Capture the cell that displays the provided text and extract its [X, Y] central coordinate. 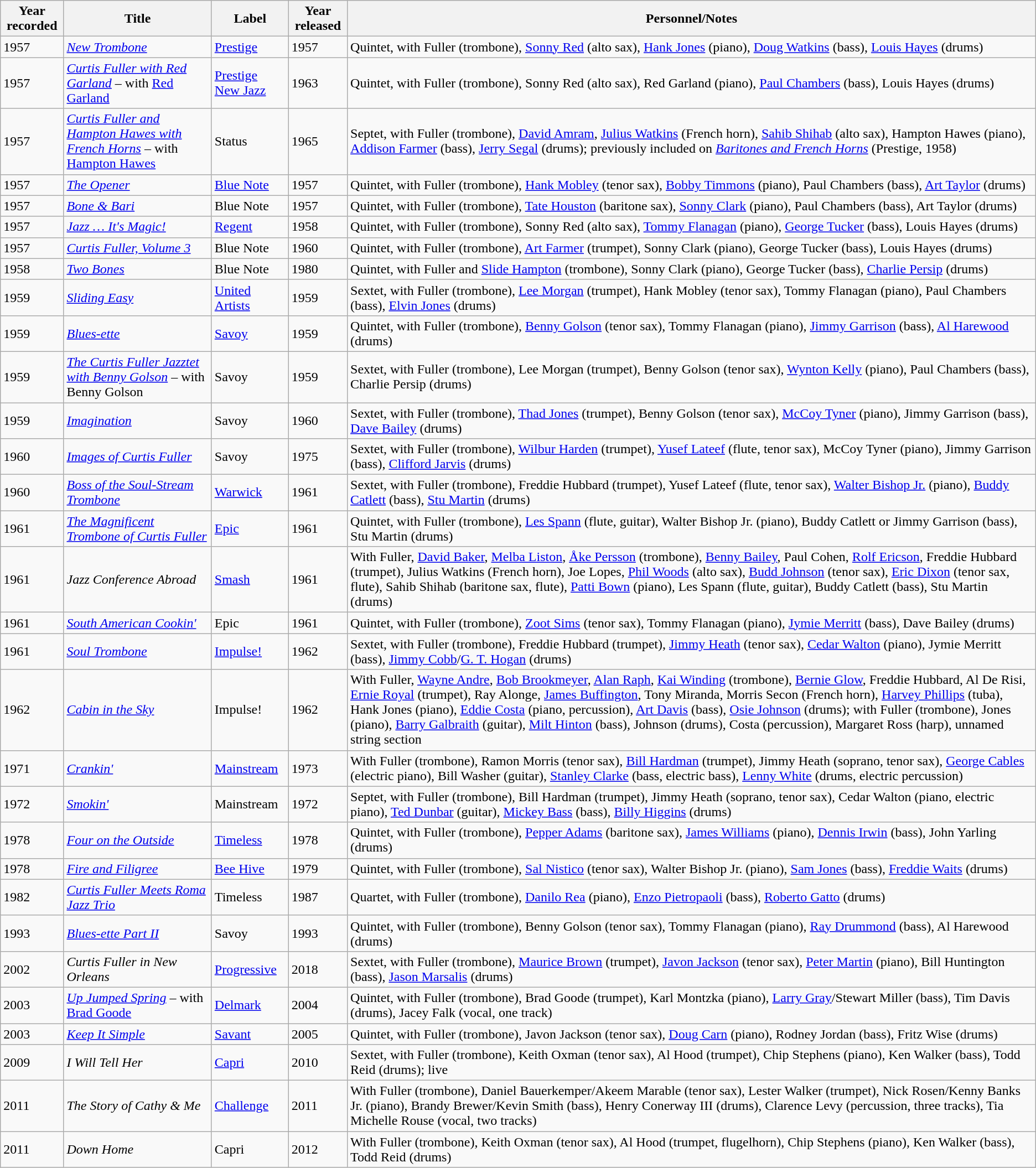
New Trombone [137, 47]
1975 [318, 457]
1965 [318, 142]
Blues-ette [137, 333]
Prestige [250, 47]
With Fuller (trombone), Keith Oxman (tenor sax), Al Hood (trumpet, flugelhorn), Chip Stephens (piano), Ken Walker (bass), Todd Reid (drums) [692, 1150]
Curtis Fuller, Volume 3 [137, 248]
The Curtis Fuller Jazztet with Benny Golson – with Benny Golson [137, 377]
Imagination [137, 421]
Up Jumped Spring – with Brad Goode [137, 1005]
Blues-ette Part II [137, 933]
Smash [250, 580]
Curtis Fuller with Red Garland – with Red Garland [137, 83]
2005 [318, 1034]
Four on the Outside [137, 840]
The Magnificent Trombone of Curtis Fuller [137, 529]
Title [137, 19]
1987 [318, 897]
Savant [250, 1034]
2002 [32, 969]
Quintet, with Fuller (trombone), Art Farmer (trumpet), Sonny Clark (piano), George Tucker (bass), Louis Hayes (drums) [692, 248]
Quintet, with Fuller (trombone), Sonny Red (alto sax), Tommy Flanagan (piano), George Tucker (bass), Louis Hayes (drums) [692, 227]
Challenge [250, 1106]
Two Bones [137, 269]
Sextet, with Fuller (trombone), Keith Oxman (tenor sax), Al Hood (trumpet), Chip Stephens (piano), Ken Walker (bass), Todd Reid (drums); live [692, 1062]
1973 [318, 768]
I Will Tell Her [137, 1062]
Cabin in the Sky [137, 710]
Smokin' [137, 804]
Boss of the Soul-Stream Trombone [137, 492]
Soul Trombone [137, 652]
Delmark [250, 1005]
Quintet, with Fuller (trombone), Benny Golson (tenor sax), Tommy Flanagan (piano), Jimmy Garrison (bass), Al Harewood (drums) [692, 333]
Progressive [250, 969]
Sextet, with Fuller (trombone), Lee Morgan (trumpet), Hank Mobley (tenor sax), Tommy Flanagan (piano), Paul Chambers (bass), Elvin Jones (drums) [692, 298]
Quartet, with Fuller (trombone), Danilo Rea (piano), Enzo Pietropaoli (bass), Roberto Gatto (drums) [692, 897]
Status [250, 142]
Sextet, with Fuller (trombone), Lee Morgan (trumpet), Benny Golson (tenor sax), Wynton Kelly (piano), Paul Chambers (bass), Charlie Persip (drums) [692, 377]
Quintet, with Fuller (trombone), Pepper Adams (baritone sax), James Williams (piano), Dennis Irwin (bass), John Yarling (drums) [692, 840]
1979 [318, 869]
Images of Curtis Fuller [137, 457]
Quintet, with Fuller (trombone), Zoot Sims (tenor sax), Tommy Flanagan (piano), Jymie Merritt (bass), Dave Bailey (drums) [692, 623]
Quintet, with Fuller (trombone), Hank Mobley (tenor sax), Bobby Timmons (piano), Paul Chambers (bass), Art Taylor (drums) [692, 185]
Personnel/Notes [692, 19]
Curtis Fuller in New Orleans [137, 969]
Down Home [137, 1150]
Crankin' [137, 768]
1982 [32, 897]
Quintet, with Fuller (trombone), Sonny Red (alto sax), Hank Jones (piano), Doug Watkins (bass), Louis Hayes (drums) [692, 47]
2009 [32, 1062]
Regent [250, 227]
Quintet, with Fuller (trombone), Sonny Red (alto sax), Red Garland (piano), Paul Chambers (bass), Louis Hayes (drums) [692, 83]
Jazz … It's Magic! [137, 227]
2018 [318, 969]
Quintet, with Fuller (trombone), Sal Nistico (tenor sax), Walter Bishop Jr. (piano), Sam Jones (bass), Freddie Waits (drums) [692, 869]
Prestige New Jazz [250, 83]
2004 [318, 1005]
Keep It Simple [137, 1034]
1963 [318, 83]
Jazz Conference Abroad [137, 580]
Year recorded [32, 19]
Year released [318, 19]
Curtis Fuller Meets Roma Jazz Trio [137, 897]
Warwick [250, 492]
Quintet, with Fuller (trombone), Les Spann (flute, guitar), Walter Bishop Jr. (piano), Buddy Catlett or Jimmy Garrison (bass), Stu Martin (drums) [692, 529]
Label [250, 19]
2012 [318, 1150]
Curtis Fuller and Hampton Hawes with French Horns – with Hampton Hawes [137, 142]
Quintet, with Fuller (trombone), Benny Golson (tenor sax), Tommy Flanagan (piano), Ray Drummond (bass), Al Harewood (drums) [692, 933]
South American Cookin' [137, 623]
The Opener [137, 185]
1971 [32, 768]
Quintet, with Fuller and Slide Hampton (trombone), Sonny Clark (piano), George Tucker (bass), Charlie Persip (drums) [692, 269]
Quintet, with Fuller (trombone), Tate Houston (baritone sax), Sonny Clark (piano), Paul Chambers (bass), Art Taylor (drums) [692, 206]
United Artists [250, 298]
Fire and Filigree [137, 869]
The Story of Cathy & Me [137, 1106]
Bone & Bari [137, 206]
Sliding Easy [137, 298]
1980 [318, 269]
2010 [318, 1062]
Quintet, with Fuller (trombone), Javon Jackson (tenor sax), Doug Carn (piano), Rodney Jordan (bass), Fritz Wise (drums) [692, 1034]
Bee Hive [250, 869]
Sextet, with Fuller (trombone), Thad Jones (trumpet), Benny Golson (tenor sax), McCoy Tyner (piano), Jimmy Garrison (bass), Dave Bailey (drums) [692, 421]
